Return the [x, y] coordinate for the center point of the cell that contains the specified text.  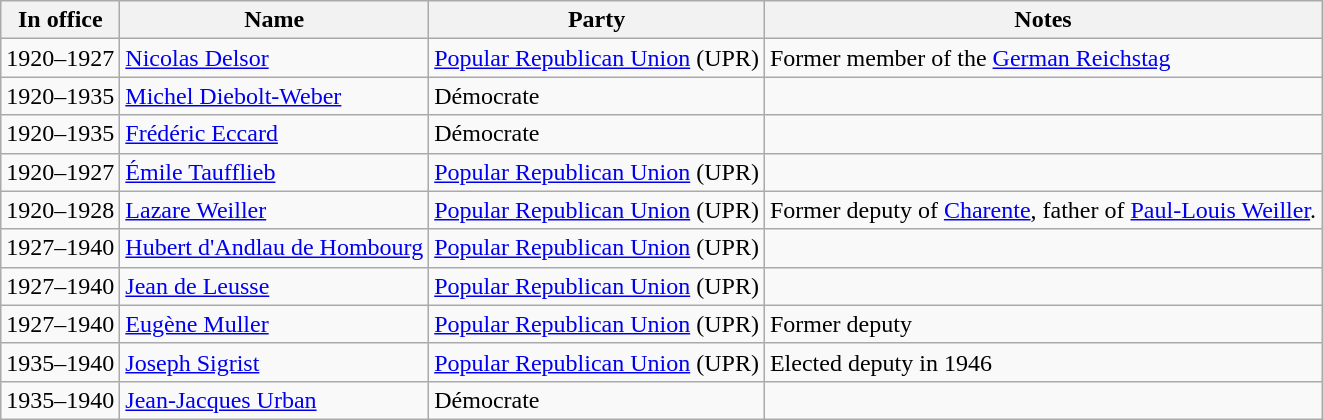
Hubert d'Andlau de Hombourg [274, 248]
Notes [1042, 20]
Eugène Muller [274, 324]
1920–1928 [60, 210]
Michel Diebolt-Weber [274, 96]
In office [60, 20]
Lazare Weiller [274, 210]
Former deputy [1042, 324]
Nicolas Delsor [274, 58]
Émile Taufflieb [274, 172]
Name [274, 20]
Jean de Leusse [274, 286]
Former member of the German Reichstag [1042, 58]
Frédéric Eccard [274, 134]
Jean-Jacques Urban [274, 400]
Joseph Sigrist [274, 362]
Former deputy of Charente, father of Paul-Louis Weiller. [1042, 210]
Elected deputy in 1946 [1042, 362]
Party [597, 20]
